Pinpoint the cell where the given text exists, returning its [X, Y] midpoint coordinate. 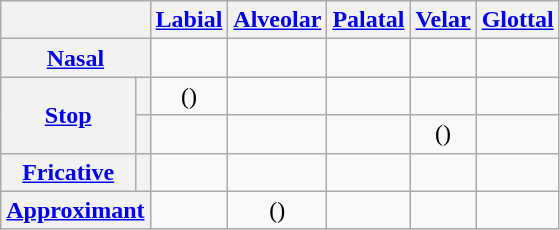
Glottal [518, 20]
Palatal [368, 20]
Stop [68, 115]
Fricative [68, 172]
Nasal [76, 58]
Labial [189, 20]
Approximant [76, 210]
Alveolar [278, 20]
Velar [443, 20]
